Return (x, y) of the center of cell containing provided text 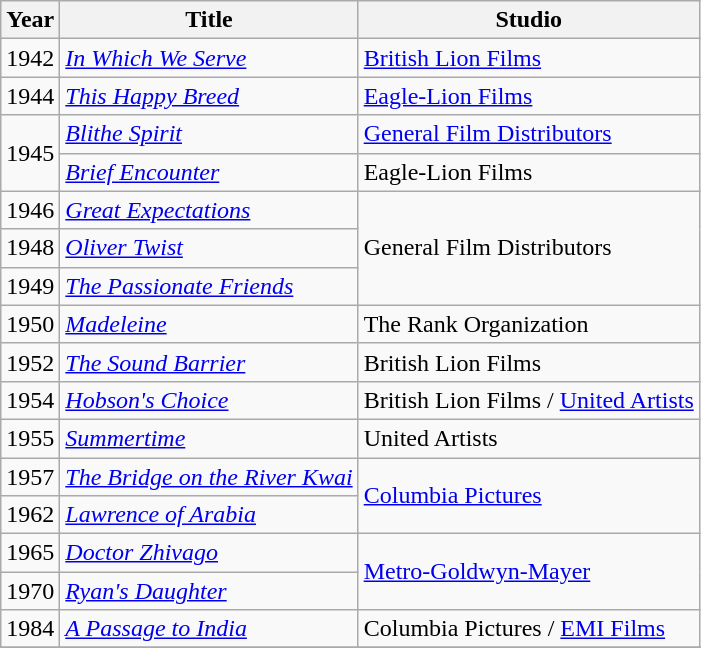
1957 (30, 477)
1942 (30, 58)
British Lion Films / United Artists (528, 400)
1984 (30, 629)
Studio (528, 20)
Doctor Zhivago (209, 553)
1962 (30, 515)
The Rank Organization (528, 324)
1970 (30, 591)
Blithe Spirit (209, 134)
Columbia Pictures / EMI Films (528, 629)
The Sound Barrier (209, 362)
Ryan's Daughter (209, 591)
1944 (30, 96)
1949 (30, 286)
Hobson's Choice (209, 400)
A Passage to India (209, 629)
Title (209, 20)
Oliver Twist (209, 248)
Metro-Goldwyn-Mayer (528, 572)
The Passionate Friends (209, 286)
1948 (30, 248)
1946 (30, 210)
1954 (30, 400)
United Artists (528, 438)
1965 (30, 553)
The Bridge on the River Kwai (209, 477)
1950 (30, 324)
Year (30, 20)
Madeleine (209, 324)
Summertime (209, 438)
In Which We Serve (209, 58)
Great Expectations (209, 210)
1952 (30, 362)
1945 (30, 153)
Lawrence of Arabia (209, 515)
1955 (30, 438)
This Happy Breed (209, 96)
Brief Encounter (209, 172)
Columbia Pictures (528, 496)
